Extract the [X, Y] coordinate from the center of the cell holding the provided text.  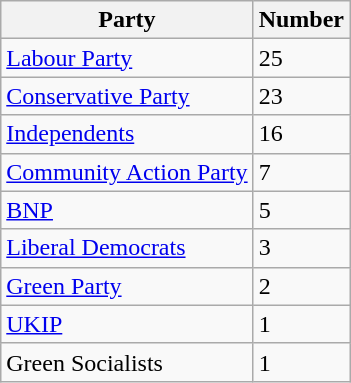
Liberal Democrats [127, 248]
2 [301, 286]
16 [301, 134]
Conservative Party [127, 96]
Independents [127, 134]
BNP [127, 210]
Labour Party [127, 58]
3 [301, 248]
25 [301, 58]
Number [301, 20]
5 [301, 210]
23 [301, 96]
Party [127, 20]
Green Party [127, 286]
UKIP [127, 324]
Community Action Party [127, 172]
Green Socialists [127, 362]
7 [301, 172]
